Detect which cell encompasses the target text, then output its (x, y) center coordinate. 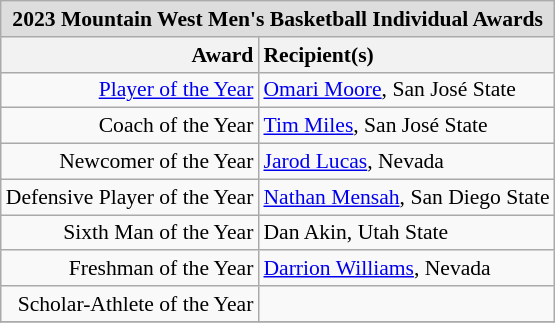
Defensive Player of the Year (130, 197)
Player of the Year (130, 90)
Darrion Williams, Nevada (406, 269)
2023 Mountain West Men's Basketball Individual Awards (278, 19)
Jarod Lucas, Nevada (406, 162)
Dan Akin, Utah State (406, 233)
Recipient(s) (406, 55)
Freshman of the Year (130, 269)
Omari Moore, San José State (406, 90)
Newcomer of the Year (130, 162)
Scholar-Athlete of the Year (130, 304)
Tim Miles, San José State (406, 126)
Nathan Mensah, San Diego State (406, 197)
Coach of the Year (130, 126)
Award (130, 55)
Sixth Man of the Year (130, 233)
